Find where the given text appears and provide that cell's center as (X, Y) coordinate. 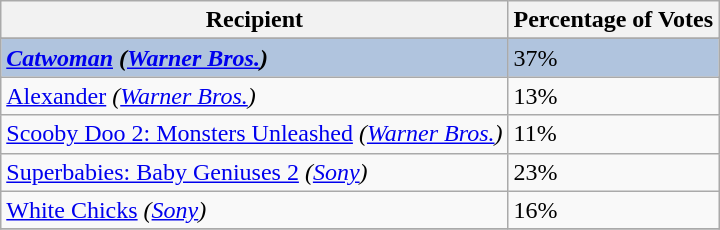
Superbabies: Baby Geniuses 2 (Sony) (254, 172)
16% (614, 210)
Percentage of Votes (614, 20)
Recipient (254, 20)
13% (614, 96)
23% (614, 172)
White Chicks (Sony) (254, 210)
11% (614, 134)
Catwoman (Warner Bros.) (254, 58)
Alexander (Warner Bros.) (254, 96)
Scooby Doo 2: Monsters Unleashed (Warner Bros.) (254, 134)
37% (614, 58)
